Scan for the cell matching the given text and deliver its (X, Y) coordinate at center. 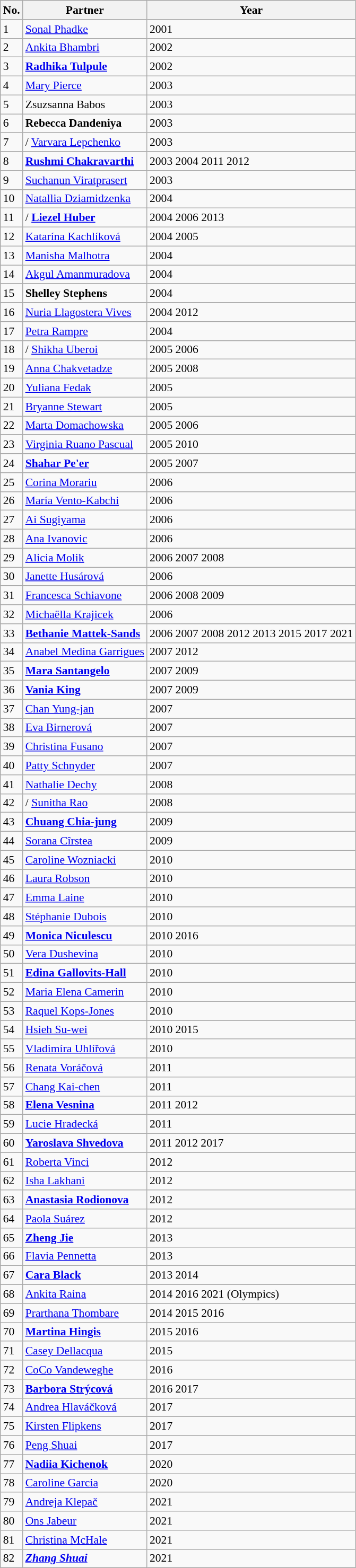
48 (12, 917)
Radhika Tulpule (85, 67)
63 (12, 1200)
42 (12, 803)
2004 2005 (251, 237)
Hsieh Su-wei (85, 1030)
Natallia Dziamidzenka (85, 199)
58 (12, 1105)
3 (12, 67)
Laura Robson (85, 879)
26 (12, 501)
2005 2010 (251, 445)
39 (12, 747)
4 (12, 86)
50 (12, 954)
Yaroslava Shvedova (85, 1143)
Virginia Ruano Pascual (85, 445)
54 (12, 1030)
76 (12, 1446)
Mary Pierce (85, 86)
Akgul Amanmuradova (85, 275)
/ Shikha Uberoi (85, 350)
Christina McHale (85, 1540)
38 (12, 728)
Sonal Phadke (85, 29)
41 (12, 785)
79 (12, 1502)
49 (12, 936)
21 (12, 407)
Manisha Malhotra (85, 256)
2010 2015 (251, 1030)
2011 2012 2017 (251, 1143)
71 (12, 1351)
19 (12, 369)
2005 2007 (251, 463)
2006 2007 2008 (251, 558)
55 (12, 1049)
Corina Morariu (85, 482)
CoCo Vandeweghe (85, 1370)
Paola Suárez (85, 1219)
Chan Yung-jan (85, 709)
Suchanun Viratprasert (85, 180)
Flavia Pennetta (85, 1256)
Prarthana Thombare (85, 1313)
Bethanie Mattek-Sands (85, 633)
Raquel Kops-Jones (85, 1011)
/ Sunitha Rao (85, 803)
18 (12, 350)
7 (12, 143)
57 (12, 1087)
Andrea Hlaváčková (85, 1407)
Ana Ivanovic (85, 539)
27 (12, 520)
Katarína Kachlíková (85, 237)
Alicia Molik (85, 558)
Kirsten Flipkens (85, 1426)
Michaëlla Krajicek (85, 614)
34 (12, 652)
Martina Hingis (85, 1332)
Stéphanie Dubois (85, 917)
56 (12, 1068)
40 (12, 765)
12 (12, 237)
61 (12, 1162)
2010 2016 (251, 936)
Christina Fusano (85, 747)
80 (12, 1521)
47 (12, 898)
2007 2012 (251, 652)
Ankita Raina (85, 1294)
2016 (251, 1370)
Zheng Jie (85, 1238)
2011 2012 (251, 1105)
16 (12, 312)
14 (12, 275)
María Vento-Kabchi (85, 501)
6 (12, 124)
2006 2008 2009 (251, 596)
35 (12, 671)
Anabel Medina Garrigues (85, 652)
Nadiia Kichenok (85, 1464)
67 (12, 1275)
2004 2006 2013 (251, 218)
Ai Sugiyama (85, 520)
43 (12, 822)
Janette Husárová (85, 577)
23 (12, 445)
28 (12, 539)
2015 (251, 1351)
37 (12, 709)
30 (12, 577)
2015 2016 (251, 1332)
/ Liezel Huber (85, 218)
Nuria Llagostera Vives (85, 312)
52 (12, 992)
Partner (85, 10)
Peng Shuai (85, 1446)
Ons Jabeur (85, 1521)
72 (12, 1370)
Nathalie Dechy (85, 785)
64 (12, 1219)
Marta Domachowska (85, 426)
Zsuzsanna Babos (85, 104)
82 (12, 1558)
Emma Laine (85, 898)
2013 2014 (251, 1275)
77 (12, 1464)
Petra Rampre (85, 331)
Caroline Garcia (85, 1483)
2016 2017 (251, 1389)
2004 2012 (251, 312)
17 (12, 331)
70 (12, 1332)
Casey Dellacqua (85, 1351)
2014 2016 2021 (Olympics) (251, 1294)
44 (12, 841)
Francesca Schiavone (85, 596)
Patty Schnyder (85, 765)
Lucie Hradecká (85, 1124)
20 (12, 388)
Elena Vesnina (85, 1105)
36 (12, 690)
15 (12, 294)
Vania King (85, 690)
33 (12, 633)
59 (12, 1124)
73 (12, 1389)
Cara Black (85, 1275)
1 (12, 29)
No. (12, 10)
53 (12, 1011)
22 (12, 426)
Vera Dushevina (85, 954)
81 (12, 1540)
31 (12, 596)
Ankita Bhambri (85, 48)
Maria Elena Camerin (85, 992)
2003 2004 2011 2012 (251, 161)
Year (251, 10)
Zhang Shuai (85, 1558)
2006 2007 2008 2012 2013 2015 2017 2021 (251, 633)
24 (12, 463)
2005 2008 (251, 369)
62 (12, 1181)
25 (12, 482)
Roberta Vinci (85, 1162)
78 (12, 1483)
Eva Birnerová (85, 728)
Isha Lakhani (85, 1181)
Anna Chakvetadze (85, 369)
Renata Voráčová (85, 1068)
9 (12, 180)
13 (12, 256)
5 (12, 104)
Chuang Chia-jung (85, 822)
Andreja Klepač (85, 1502)
Barbora Strýcová (85, 1389)
68 (12, 1294)
Vladimíra Uhlířová (85, 1049)
Shelley Stephens (85, 294)
60 (12, 1143)
32 (12, 614)
69 (12, 1313)
2001 (251, 29)
10 (12, 199)
2 (12, 48)
8 (12, 161)
Sorana Cîrstea (85, 841)
Caroline Wozniacki (85, 860)
29 (12, 558)
Rushmi Chakravarthi (85, 161)
46 (12, 879)
/ Varvara Lepchenko (85, 143)
Chang Kai-chen (85, 1087)
2014 2015 2016 (251, 1313)
11 (12, 218)
Yuliana Fedak (85, 388)
Monica Niculescu (85, 936)
75 (12, 1426)
74 (12, 1407)
66 (12, 1256)
Mara Santangelo (85, 671)
Rebecca Dandeniya (85, 124)
45 (12, 860)
Edina Gallovits-Hall (85, 973)
Shahar Pe'er (85, 463)
65 (12, 1238)
51 (12, 973)
Bryanne Stewart (85, 407)
Anastasia Rodionova (85, 1200)
